Find where the given text appears and provide that cell's center as (x, y) coordinate. 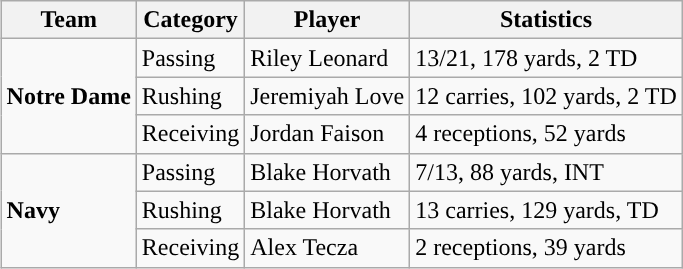
13 carries, 129 yards, TD (546, 210)
12 carries, 102 yards, 2 TD (546, 96)
Player (328, 20)
13/21, 178 yards, 2 TD (546, 58)
Riley Leonard (328, 58)
2 receptions, 39 yards (546, 248)
Category (190, 20)
4 receptions, 52 yards (546, 134)
Notre Dame (68, 96)
Jordan Faison (328, 134)
Alex Tecza (328, 248)
Statistics (546, 20)
Navy (68, 210)
Jeremiyah Love (328, 96)
7/13, 88 yards, INT (546, 172)
Team (68, 20)
